Locate the cell with the specified text and output its (x, y) center coordinate. 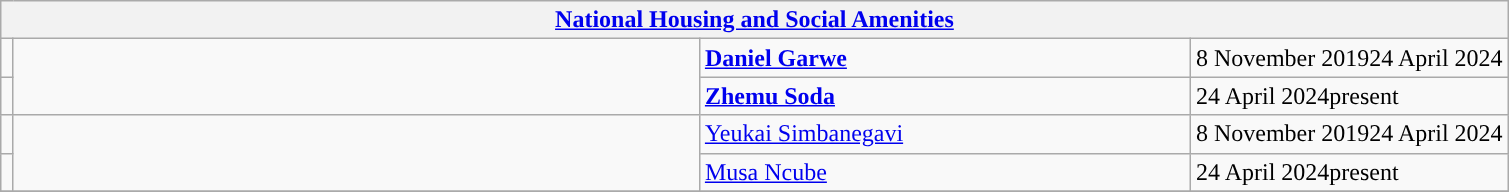
National Housing and Social Amenities (754, 20)
Daniel Garwe (944, 58)
Musa Ncube (944, 172)
Yeukai Simbanegavi (944, 134)
Zhemu Soda (944, 96)
